For the text-containing cell, return its midpoint in [x, y] coordinate format. 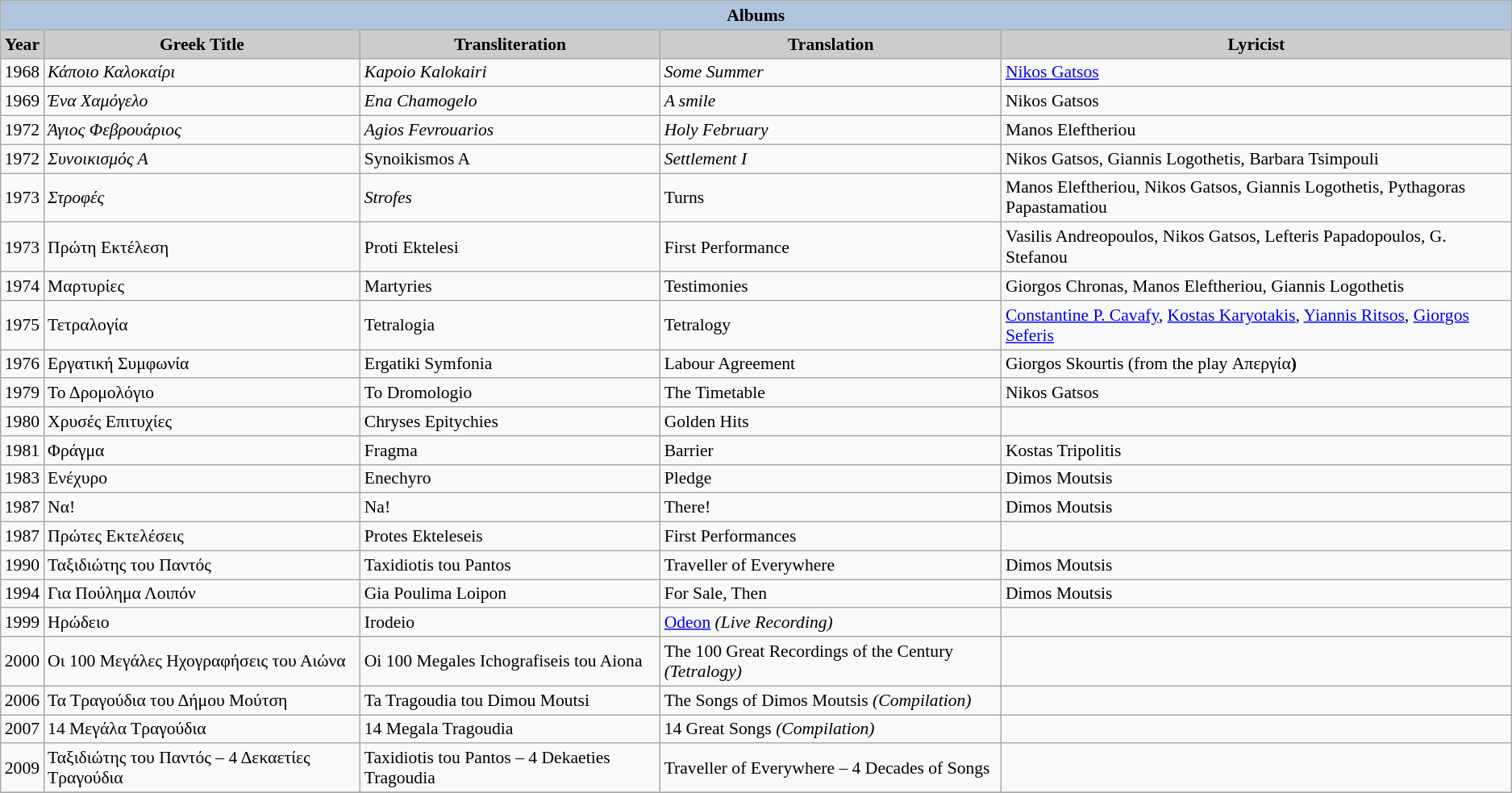
2009 [23, 769]
Ένα Χαμόγελο [202, 102]
The Songs of Dimos Moutsis (Compilation) [831, 700]
For Sale, Then [831, 594]
Gia Poulima Loipon [510, 594]
Taxidiotis tou Pantos – 4 Dekaeties Tragoudia [510, 769]
Φράγμα [202, 450]
Εργατική Συμφωνία [202, 364]
Να! [202, 508]
Tetralogia [510, 326]
Translation [831, 44]
Πρώτη Εκτέλεση [202, 247]
Turns [831, 198]
Protes Ekteleseis [510, 537]
1968 [23, 73]
Πρώτες Εκτελέσεις [202, 537]
Giorgos Chronas, Manos Eleftheriou, Giannis Logothetis [1256, 286]
To Dromologio [510, 393]
Proti Ektelesi [510, 247]
Pledge [831, 479]
Οι 100 Μεγάλες Ηχογραφήσεις του Αιώνα [202, 661]
Ταξιδιώτης του Παντός [202, 565]
Greek Title [202, 44]
Taxidiotis tou Pantos [510, 565]
Τετραλογία [202, 326]
Fragma [510, 450]
2006 [23, 700]
Some Summer [831, 73]
1969 [23, 102]
First Performances [831, 537]
1979 [23, 393]
Kostas Tripolitis [1256, 450]
Traveller of Everywhere [831, 565]
Na! [510, 508]
2000 [23, 661]
There! [831, 508]
Labour Agreement [831, 364]
Albums [756, 15]
A smile [831, 102]
First Performance [831, 247]
14 Μεγάλα Τραγούδια [202, 729]
Settlement I [831, 159]
1980 [23, 421]
Συνοικισμός Α [202, 159]
Ergatiki Symfonia [510, 364]
Barrier [831, 450]
Tetralogy [831, 326]
Transliteration [510, 44]
Χρυσές Επιτυχίες [202, 421]
The 100 Great Recordings of the Century (Tetralogy) [831, 661]
14 Megala Tragoudia [510, 729]
1981 [23, 450]
Μαρτυρίες [202, 286]
1976 [23, 364]
Chryses Epitychies [510, 421]
Agios Fevrouarios [510, 131]
1999 [23, 623]
1994 [23, 594]
Τα Τραγούδια του Δήμου Μούτση [202, 700]
Για Πούλημα Λοιπόν [202, 594]
Holy February [831, 131]
Constantine P. Cavafy, Kostas Karyotakis, Yiannis Ritsos, Giorgos Seferis [1256, 326]
Κάποιο Καλοκαίρι [202, 73]
Ενέχυρο [202, 479]
Martyries [510, 286]
Ηρώδειο [202, 623]
Το Δρομολόγιο [202, 393]
The Timetable [831, 393]
Irodeio [510, 623]
Odeon (Live Recording) [831, 623]
2007 [23, 729]
Lyricist [1256, 44]
Traveller of Everywhere – 4 Decades of Songs [831, 769]
Testimonies [831, 286]
14 Great Songs (Compilation) [831, 729]
Synoikismos A [510, 159]
Year [23, 44]
1990 [23, 565]
Golden Hits [831, 421]
Oi 100 Megales Ichografiseis tou Aiona [510, 661]
Ταξιδιώτης του Παντός – 4 Δεκαετίες Τραγούδια [202, 769]
Strofes [510, 198]
Στροφές [202, 198]
Vasilis Andreopoulos, Nikos Gatsos, Lefteris Papadopoulos, G. Stefanou [1256, 247]
Ta Tragoudia tou Dimou Moutsi [510, 700]
1974 [23, 286]
Ena Chamogelo [510, 102]
Άγιος Φεβρουάριος [202, 131]
Manos Eleftheriou, Nikos Gatsos, Giannis Logothetis, Pythagoras Papastamatiou [1256, 198]
1983 [23, 479]
Giorgos Skourtis (from the play Απεργία) [1256, 364]
Nikos Gatsos, Giannis Logothetis, Barbara Tsimpouli [1256, 159]
Kapoio Kalokairi [510, 73]
Manos Eleftheriou [1256, 131]
1975 [23, 326]
Enechyro [510, 479]
